Locate the cell with the specified text and output its [X, Y] center coordinate. 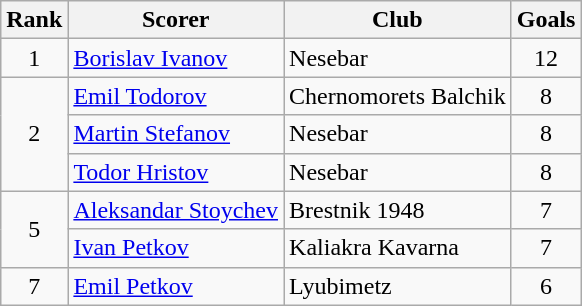
Emil Todorov [176, 96]
Emil Petkov [176, 286]
Scorer [176, 20]
Borislav Ivanov [176, 58]
Club [398, 20]
12 [546, 58]
Brestnik 1948 [398, 210]
6 [546, 286]
Chernomorets Balchik [398, 96]
Ivan Petkov [176, 248]
1 [34, 58]
Rank [34, 20]
Aleksandar Stoychev [176, 210]
Todor Hristov [176, 172]
5 [34, 229]
Martin Stefanov [176, 134]
Goals [546, 20]
Lyubimetz [398, 286]
2 [34, 134]
Kaliakra Kavarna [398, 248]
